Locate the cell with the specified text and output its (x, y) center coordinate. 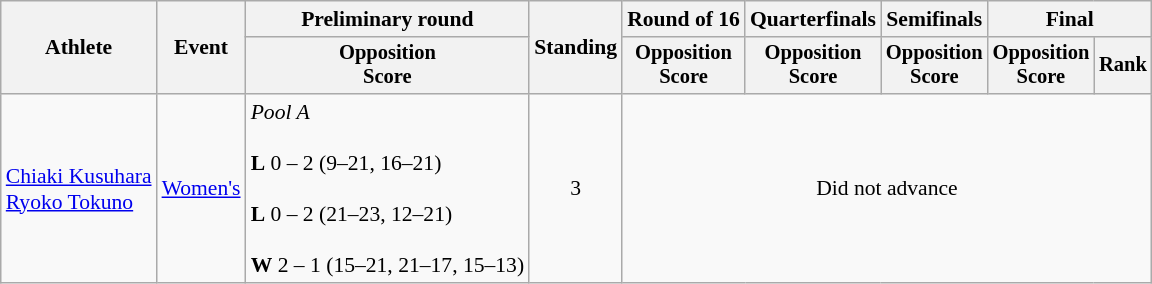
Standing (576, 48)
Semifinals (934, 19)
Quarterfinals (813, 19)
Round of 16 (684, 19)
Preliminary round (388, 19)
Event (202, 48)
Chiaki KusuharaRyoko Tokuno (79, 188)
3 (576, 188)
Pool AL 0 – 2 (9–21, 16–21)L 0 – 2 (21–23, 12–21)W 2 – 1 (15–21, 21–17, 15–13) (388, 188)
Rank (1123, 66)
Athlete (79, 48)
Women's (202, 188)
Did not advance (887, 188)
Final (1070, 19)
